Find where the given text appears and provide that cell's center as (X, Y) coordinate. 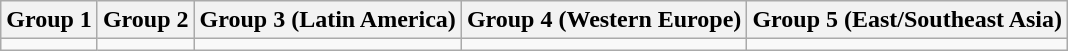
Group 3 (Latin America) (328, 20)
Group 2 (146, 20)
Group 4 (Western Europe) (604, 20)
Group 5 (East/Southeast Asia) (908, 20)
Group 1 (50, 20)
